Capture the cell that displays the provided text and extract its [X, Y] central coordinate. 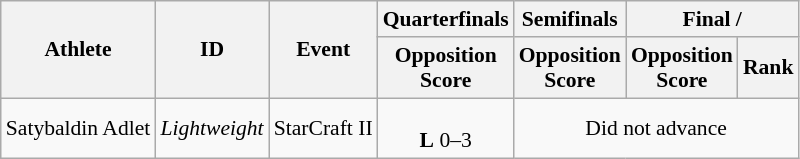
Semifinals [570, 19]
Rank [768, 68]
Satybaldin Adlet [78, 128]
Event [324, 50]
Did not advance [656, 128]
Final / [712, 19]
Quarterfinals [446, 19]
StarCraft II [324, 128]
ID [212, 50]
Athlete [78, 50]
L 0–3 [446, 128]
Lightweight [212, 128]
